Determine the [X, Y] coordinate at the center of the cell enclosing the given text.  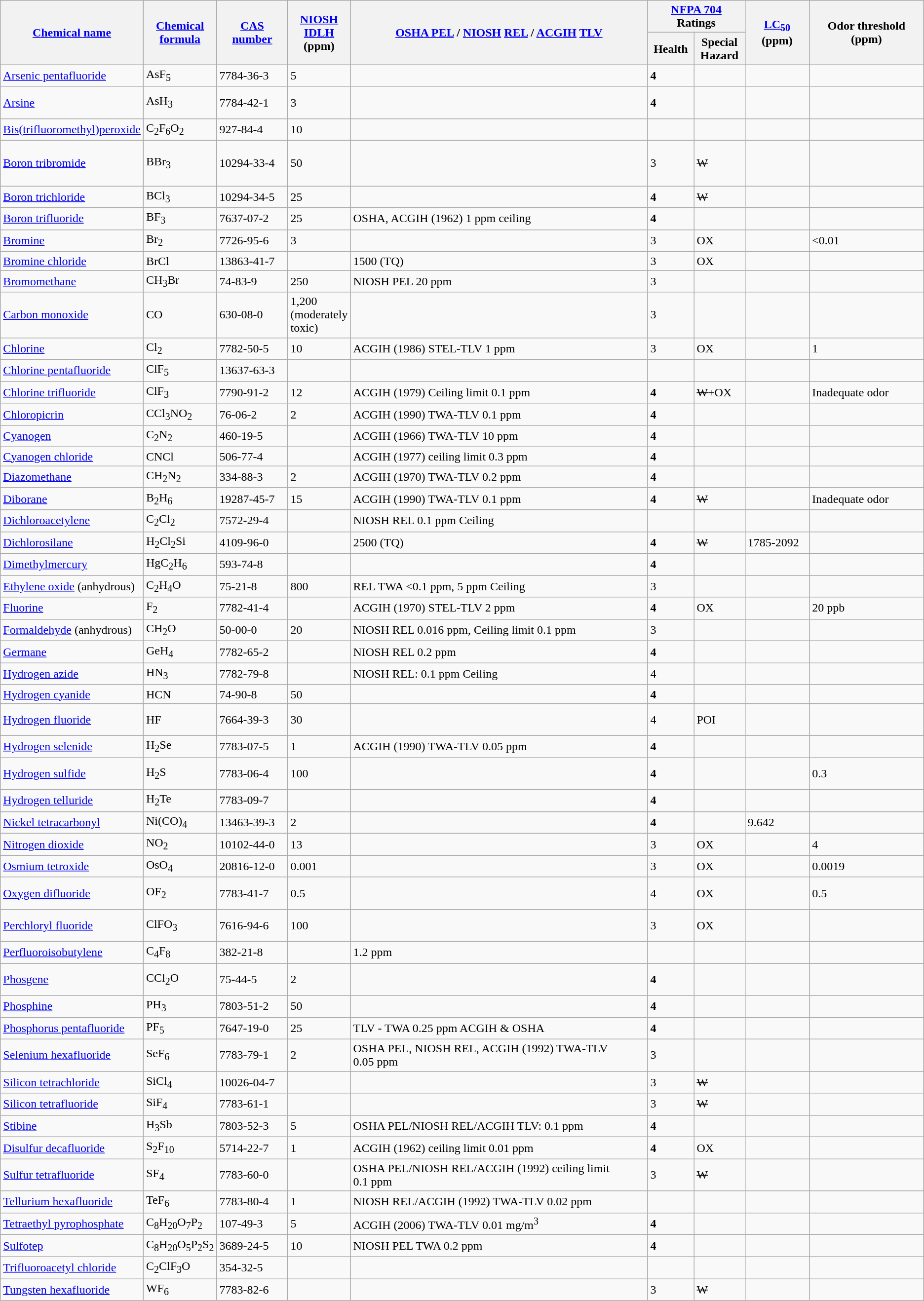
C8H20O7P2 [180, 1224]
7726-95-6 [252, 240]
7803-51-2 [252, 1006]
B2H6 [180, 498]
Bromine chloride [72, 261]
NIOSH PEL TWA 0.2 ppm [499, 1246]
GeH4 [180, 652]
Nitrogen dioxide [72, 844]
Cyanogen [72, 436]
Bromomethane [72, 281]
7783-61-1 [252, 1104]
NFPA 704 Ratings [696, 17]
Arsine [72, 103]
OSHA PEL/NIOSH REL/ACGIH TLV: 0.1 ppm [499, 1126]
7664-39-3 [252, 720]
ClF3 [180, 392]
Cl2 [180, 348]
NIOSH PEL 20 ppm [499, 281]
BCl3 [180, 197]
ClF5 [180, 371]
Phosgene [72, 979]
CO [180, 315]
OSHA, ACGIH (1962) 1 ppm ceiling [499, 219]
Chlorine trifluoride [72, 392]
593-74-8 [252, 564]
Silicon tetrachloride [72, 1082]
CH2O [180, 630]
NIOSH REL 0.016 ppm, Ceiling limit 0.1 ppm [499, 630]
C4F8 [180, 952]
C2ClF3O [180, 1267]
7803-52-3 [252, 1126]
20 ppb [867, 608]
PF5 [180, 1028]
H2S [180, 774]
WF6 [180, 1290]
Hydrogen cyanide [72, 694]
1,200(moderatelytoxic) [319, 315]
Hydrogen selenide [72, 747]
354-32-5 [252, 1267]
19287-45-7 [252, 498]
7616-94-6 [252, 925]
Phosphorus pentafluoride [72, 1028]
Diazomethane [72, 477]
TLV - TWA 0.25 ppm ACGIH & OSHA [499, 1028]
7782-79-8 [252, 674]
Trifluoroacetyl chloride [72, 1267]
Osmium tetroxide [72, 866]
Health [671, 48]
15 [319, 498]
Bromine [72, 240]
C8H20O5P2S2 [180, 1246]
Br2 [180, 240]
Chloropicrin [72, 414]
Hydrogen telluride [72, 801]
LC50 (ppm) [777, 33]
334-88-3 [252, 477]
NO2 [180, 844]
S2F10 [180, 1148]
Boron trifluoride [72, 219]
AsF5 [180, 76]
H2Se [180, 747]
Sulfotep [72, 1246]
Sulfur tetrafluoride [72, 1175]
Germane [72, 652]
SiCl4 [180, 1082]
CAS number [252, 33]
Boron trichloride [72, 197]
107-49-3 [252, 1224]
1785-2092 [777, 542]
Ethylene oxide (anhydrous) [72, 586]
OsO4 [180, 866]
TeF6 [180, 1202]
Silicon tetrafluoride [72, 1104]
382-21-8 [252, 952]
75-44-5 [252, 979]
Carbon monoxide [72, 315]
Hydrogen azide [72, 674]
AsH3 [180, 103]
7784-36-3 [252, 76]
Dimethylmercury [72, 564]
Nickel tetracarbonyl [72, 822]
Chemicalformula [180, 33]
CNCl [180, 457]
800 [319, 586]
C2Cl2 [180, 521]
SeF6 [180, 1055]
3689-24-5 [252, 1246]
C2N2 [180, 436]
Oxygen difluoride [72, 893]
13 [319, 844]
Bis(trifluoromethyl)peroxide [72, 129]
POI [720, 720]
H2Cl2Si [180, 542]
Chlorine [72, 348]
Chlorine pentafluoride [72, 371]
C2H4O [180, 586]
30 [319, 720]
ACGIH (1962) ceiling limit 0.01 ppm [499, 1148]
Dichlorosilane [72, 542]
12 [319, 392]
Cyanogen chloride [72, 457]
C2F6O2 [180, 129]
NIOSH REL: 0.1 ppm Ceiling [499, 674]
CCl2O [180, 979]
SF4 [180, 1175]
Tungsten hexafluoride [72, 1290]
F2 [180, 608]
1500 (TQ) [499, 261]
SpecialHazard [720, 48]
0.001 [319, 866]
10102-44-0 [252, 844]
74-90-8 [252, 694]
13863-41-7 [252, 261]
Phosphine [72, 1006]
5714-22-7 [252, 1148]
7783-80-4 [252, 1202]
Fluorine [72, 608]
7782-65-2 [252, 652]
Stibine [72, 1126]
NIOSHIDLH(ppm) [319, 33]
7790-91-2 [252, 392]
7637-07-2 [252, 219]
CH2N2 [180, 477]
Diborane [72, 498]
7782-41-4 [252, 608]
Perchloryl fluoride [72, 925]
Hydrogen sulfide [72, 774]
ACGIH (2006) TWA-TLV 0.01 mg/m3 [499, 1224]
7783-07-5 [252, 747]
Dichloroacetylene [72, 521]
Tellurium hexafluoride [72, 1202]
0.0019 [867, 866]
BF3 [180, 219]
927-84-4 [252, 129]
OF2 [180, 893]
ACGIH (1970) TWA-TLV 0.2 ppm [499, 477]
Perfluoroisobutylene [72, 952]
ClFO3 [180, 925]
7782-50-5 [252, 348]
4109-96-0 [252, 542]
REL TWA <0.1 ppm, 5 ppm Ceiling [499, 586]
Ni(CO)4 [180, 822]
<0.01 [867, 240]
13637-63-3 [252, 371]
W+OX [720, 392]
7783-60-0 [252, 1175]
2500 (TQ) [499, 542]
NIOSH REL 0.1 ppm Ceiling [499, 521]
Hydrogen fluoride [72, 720]
NIOSH REL/ACGIH (1992) TWA-TLV 0.02 ppm [499, 1202]
7783-82-6 [252, 1290]
ACGIH (1977) ceiling limit 0.3 ppm [499, 457]
7572-29-4 [252, 521]
Tetraethyl pyrophosphate [72, 1224]
HN3 [180, 674]
7647-19-0 [252, 1028]
ACGIH (1986) STEL-TLV 1 ppm [499, 348]
Boron tribromide [72, 163]
Chemical name [72, 33]
SiF4 [180, 1104]
250 [319, 281]
OSHA PEL / NIOSH REL / ACGIH TLV [499, 33]
NIOSH REL 0.2 ppm [499, 652]
ACGIH (1990) TWA-TLV 0.05 ppm [499, 747]
OSHA PEL/NIOSH REL/ACGIH (1992) ceiling limit 0.1 ppm [499, 1175]
10026-04-7 [252, 1082]
76-06-2 [252, 414]
630-08-0 [252, 315]
HgC2H6 [180, 564]
BBr3 [180, 163]
20816-12-0 [252, 866]
10294-34-5 [252, 197]
BrCl [180, 261]
9.642 [777, 822]
75-21-8 [252, 586]
CCl3NO2 [180, 414]
ACGIH (1970) STEL-TLV 2 ppm [499, 608]
506-77-4 [252, 457]
H3Sb [180, 1126]
1.2 ppm [499, 952]
Arsenic pentafluoride [72, 76]
Odor threshold (ppm) [867, 33]
74-83-9 [252, 281]
OSHA PEL, NIOSH REL, ACGIH (1992) TWA-TLV 0.05 ppm [499, 1055]
ACGIH (1966) TWA-TLV 10 ppm [499, 436]
PH3 [180, 1006]
HCN [180, 694]
50-00-0 [252, 630]
13463-39-3 [252, 822]
HF [180, 720]
10294-33-4 [252, 163]
7783-41-7 [252, 893]
460-19-5 [252, 436]
20 [319, 630]
Formaldehyde (anhydrous) [72, 630]
H2Te [180, 801]
Selenium hexafluoride [72, 1055]
7784-42-1 [252, 103]
Disulfur decafluoride [72, 1148]
7783-79-1 [252, 1055]
7783-09-7 [252, 801]
CH3Br [180, 281]
ACGIH (1979) Ceiling limit 0.1 ppm [499, 392]
0.3 [867, 774]
7783-06-4 [252, 774]
